From the cell containing the given text, extract its center point as [x, y] coordinate. 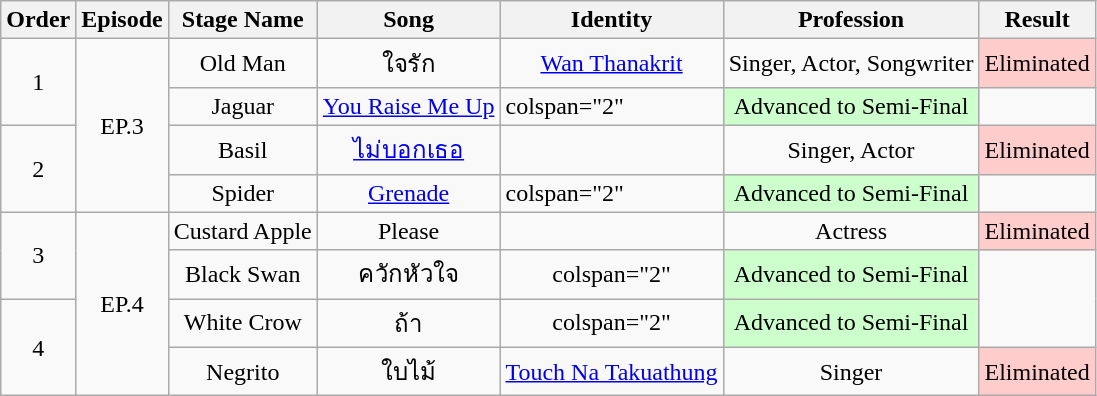
ใจรัก [408, 64]
Order [38, 20]
4 [38, 348]
Touch Na Takuathung [612, 372]
Custard Apple [242, 231]
EP.3 [122, 126]
Singer, Actor [851, 150]
Actress [851, 231]
ควักหัวใจ [408, 274]
Profession [851, 20]
2 [38, 168]
Basil [242, 150]
1 [38, 82]
EP.4 [122, 304]
Black Swan [242, 274]
ถ้า [408, 324]
Jaguar [242, 106]
Result [1037, 20]
Negrito [242, 372]
White Crow [242, 324]
Wan Thanakrit [612, 64]
Spider [242, 193]
Grenade [408, 193]
Old Man [242, 64]
Singer, Actor, Songwriter [851, 64]
Stage Name [242, 20]
Singer [851, 372]
3 [38, 256]
Identity [612, 20]
Please [408, 231]
ใบไม้ [408, 372]
You Raise Me Up [408, 106]
ไม่บอกเธอ [408, 150]
Episode [122, 20]
Song [408, 20]
